Scan for the cell matching the given text and deliver its [X, Y] coordinate at center. 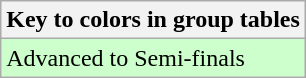
Key to colors in group tables [154, 20]
Advanced to Semi-finals [154, 58]
